Locate the cell with the specified text and output its [X, Y] center coordinate. 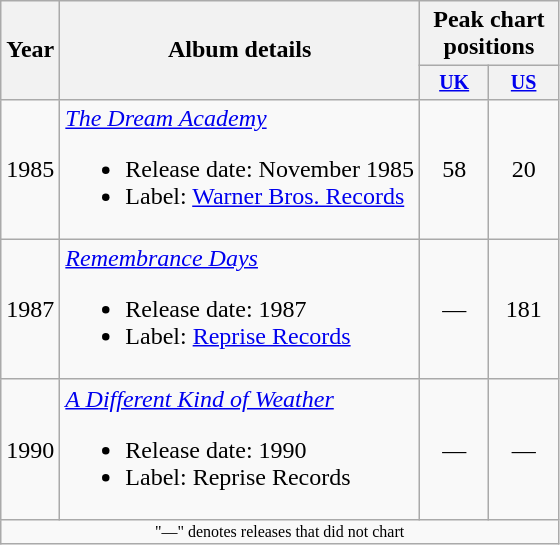
1985 [30, 169]
58 [454, 169]
Album details [240, 50]
1990 [30, 449]
"—" denotes releases that did not chart [280, 531]
20 [524, 169]
A Different Kind of WeatherRelease date: 1990Label: Reprise Records [240, 449]
Peak chartpositions [488, 34]
Year [30, 50]
181 [524, 309]
1987 [30, 309]
Remembrance DaysRelease date: 1987Label: Reprise Records [240, 309]
UK [454, 82]
US [524, 82]
The Dream AcademyRelease date: November 1985Label: Warner Bros. Records [240, 169]
